Return (X, Y) of the center of cell containing provided text 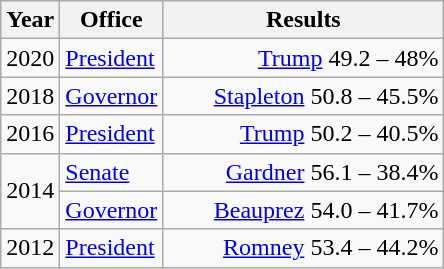
2012 (30, 248)
2020 (30, 58)
2014 (30, 191)
Gardner 56.1 – 38.4% (304, 172)
Senate (112, 172)
Stapleton 50.8 – 45.5% (304, 96)
Office (112, 20)
Trump 49.2 – 48% (304, 58)
Beauprez 54.0 – 41.7% (304, 210)
Year (30, 20)
2016 (30, 134)
Romney 53.4 – 44.2% (304, 248)
Results (304, 20)
2018 (30, 96)
Trump 50.2 – 40.5% (304, 134)
